Return the (x, y) coordinate for the center point of the cell that contains the specified text.  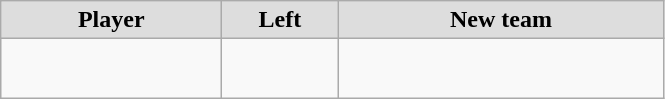
Player (112, 20)
Left (280, 20)
New team (501, 20)
